Return [x, y] of the center of cell containing provided text 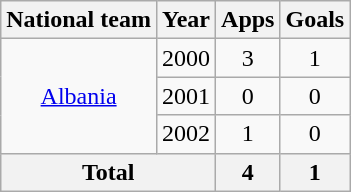
2002 [186, 134]
Apps [248, 20]
Albania [79, 96]
Total [108, 172]
2000 [186, 58]
3 [248, 58]
2001 [186, 96]
4 [248, 172]
Year [186, 20]
Goals [315, 20]
National team [79, 20]
